Detect which cell encompasses the target text, then output its (X, Y) center coordinate. 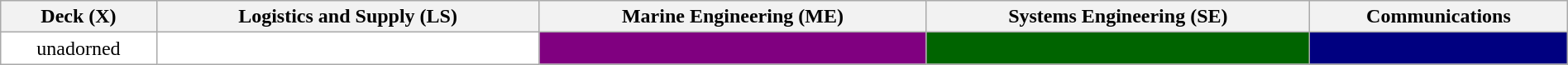
Communications (1439, 17)
Deck (X) (79, 17)
Systems Engineering (SE) (1118, 17)
Marine Engineering (ME) (733, 17)
Logistics and Supply (LS) (347, 17)
unadorned (79, 48)
